Locate the cell with the specified text and output its (X, Y) center coordinate. 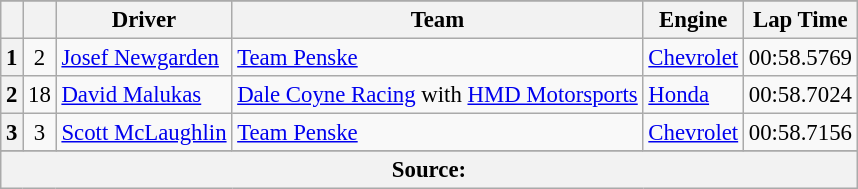
Scott McLaughlin (144, 133)
David Malukas (144, 95)
1 (12, 58)
Team (438, 20)
00:58.7156 (800, 133)
Honda (693, 95)
00:58.7024 (800, 95)
Josef Newgarden (144, 58)
Source: (429, 170)
18 (40, 95)
Engine (693, 20)
Dale Coyne Racing with HMD Motorsports (438, 95)
00:58.5769 (800, 58)
Driver (144, 20)
Lap Time (800, 20)
